Locate the cell with the specified text and output its [X, Y] center coordinate. 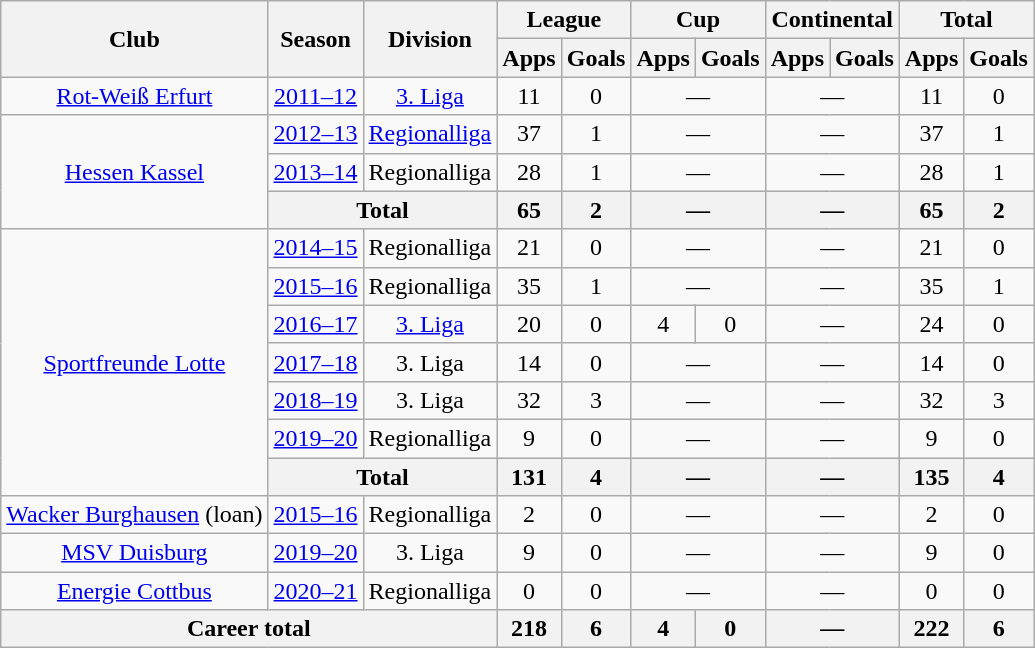
Division [430, 39]
2020–21 [316, 591]
222 [931, 629]
Sportfreunde Lotte [134, 362]
Wacker Burghausen (loan) [134, 515]
Cup [698, 20]
2013–14 [316, 172]
218 [529, 629]
Hessen Kassel [134, 172]
135 [931, 477]
2016–17 [316, 324]
League [564, 20]
Energie Cottbus [134, 591]
Rot-Weiß Erfurt [134, 96]
MSV Duisburg [134, 553]
2014–15 [316, 248]
2011–12 [316, 96]
2018–19 [316, 400]
Continental [832, 20]
Club [134, 39]
20 [529, 324]
24 [931, 324]
Season [316, 39]
131 [529, 477]
Career total [249, 629]
2012–13 [316, 134]
2017–18 [316, 362]
